Return the (x, y) coordinate for the center point of the cell that contains the specified text.  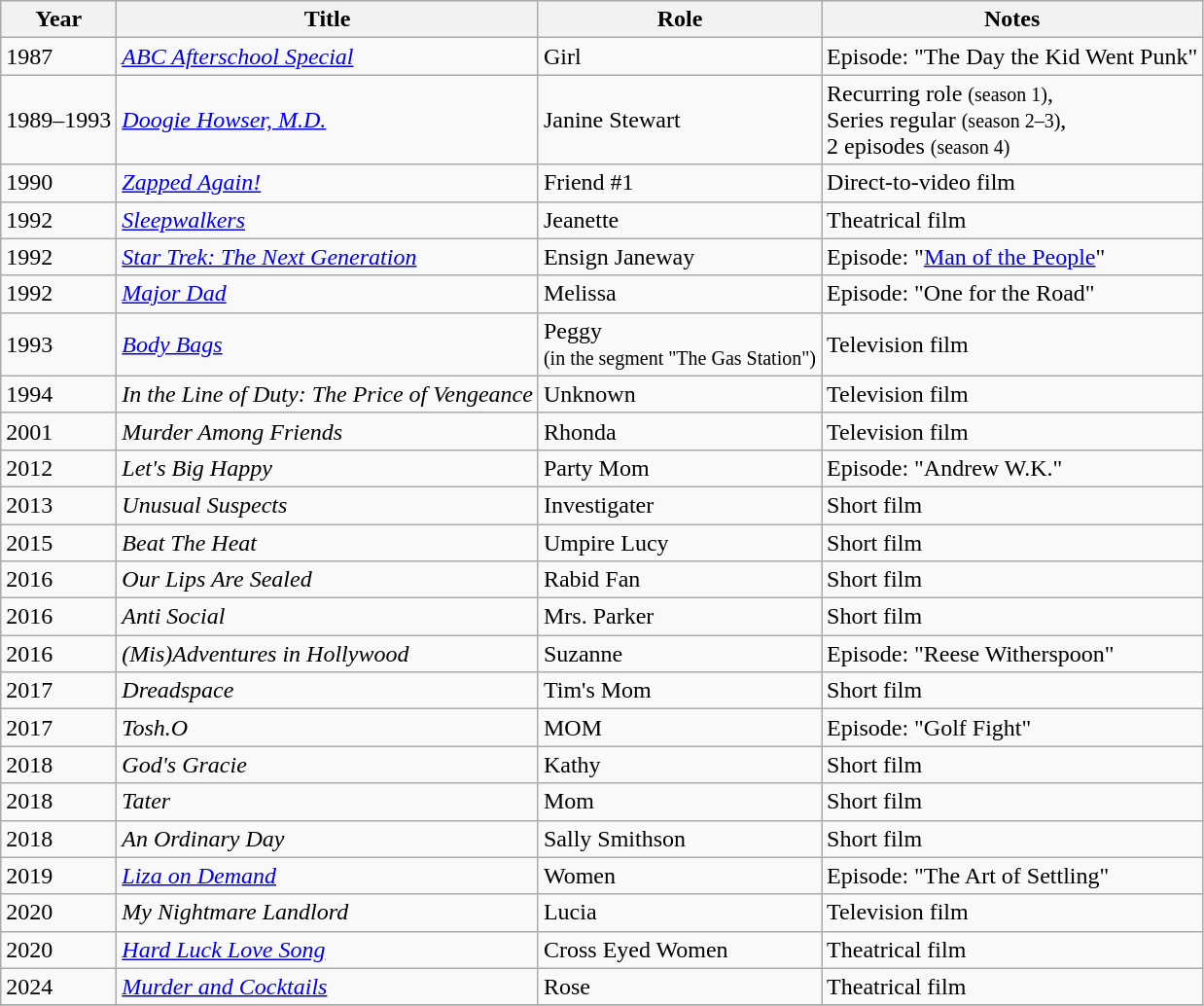
Peggy(in the segment "The Gas Station") (679, 344)
1987 (58, 56)
Title (328, 19)
Liza on Demand (328, 876)
Body Bags (328, 344)
God's Gracie (328, 765)
ABC Afterschool Special (328, 56)
Unknown (679, 394)
Tosh.O (328, 728)
In the Line of Duty: The Price of Vengeance (328, 394)
Direct-to-video film (1012, 183)
Ensign Janeway (679, 257)
MOM (679, 728)
Major Dad (328, 294)
2001 (58, 431)
Episode: "Andrew W.K." (1012, 468)
2013 (58, 505)
Lucia (679, 913)
1993 (58, 344)
(Mis)Adventures in Hollywood (328, 654)
Anti Social (328, 617)
Episode: "Reese Witherspoon" (1012, 654)
Kathy (679, 765)
1994 (58, 394)
1989–1993 (58, 120)
An Ordinary Day (328, 839)
Episode: "The Art of Settling" (1012, 876)
Umpire Lucy (679, 542)
Mom (679, 802)
Suzanne (679, 654)
Episode: "One for the Road" (1012, 294)
Unusual Suspects (328, 505)
Cross Eyed Women (679, 950)
Zapped Again! (328, 183)
Women (679, 876)
Sleepwalkers (328, 220)
2015 (58, 542)
2024 (58, 987)
Role (679, 19)
Doogie Howser, M.D. (328, 120)
Beat The Heat (328, 542)
Murder and Cocktails (328, 987)
Tim's Mom (679, 691)
Episode: "Golf Fight" (1012, 728)
Recurring role (season 1),Series regular (season 2–3),2 episodes (season 4) (1012, 120)
1990 (58, 183)
Girl (679, 56)
Rabid Fan (679, 580)
Let's Big Happy (328, 468)
Jeanette (679, 220)
Dreadspace (328, 691)
Notes (1012, 19)
Star Trek: The Next Generation (328, 257)
Episode: "The Day the Kid Went Punk" (1012, 56)
Party Mom (679, 468)
Year (58, 19)
Rose (679, 987)
Friend #1 (679, 183)
2012 (58, 468)
Sally Smithson (679, 839)
Investigater (679, 505)
Episode: "Man of the People" (1012, 257)
Murder Among Friends (328, 431)
Mrs. Parker (679, 617)
My Nightmare Landlord (328, 913)
Our Lips Are Sealed (328, 580)
Hard Luck Love Song (328, 950)
2019 (58, 876)
Tater (328, 802)
Janine Stewart (679, 120)
Rhonda (679, 431)
Melissa (679, 294)
